Search for the cell housing the specified text and yield its (x, y) center coordinate. 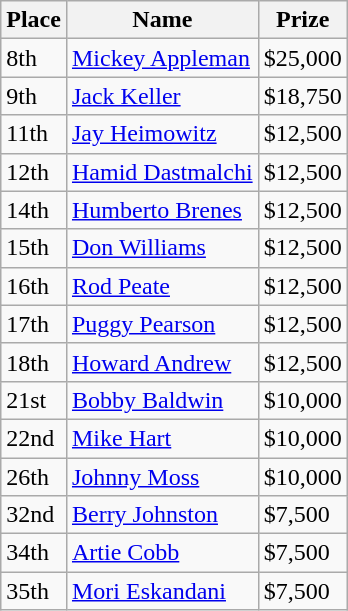
16th (34, 286)
Johnny Moss (162, 477)
32nd (34, 515)
11th (34, 134)
Mickey Appleman (162, 58)
34th (34, 553)
12th (34, 172)
Name (162, 20)
Jack Keller (162, 96)
Artie Cobb (162, 553)
Bobby Baldwin (162, 400)
35th (34, 591)
$18,750 (302, 96)
8th (34, 58)
Mike Hart (162, 438)
22nd (34, 438)
Place (34, 20)
Howard Andrew (162, 362)
Berry Johnston (162, 515)
Prize (302, 20)
Puggy Pearson (162, 324)
21st (34, 400)
Don Williams (162, 248)
Rod Peate (162, 286)
Humberto Brenes (162, 210)
9th (34, 96)
14th (34, 210)
Hamid Dastmalchi (162, 172)
26th (34, 477)
$25,000 (302, 58)
18th (34, 362)
Mori Eskandani (162, 591)
15th (34, 248)
17th (34, 324)
Jay Heimowitz (162, 134)
